Provide the (x, y) coordinate of the cell's center where the given text is located.  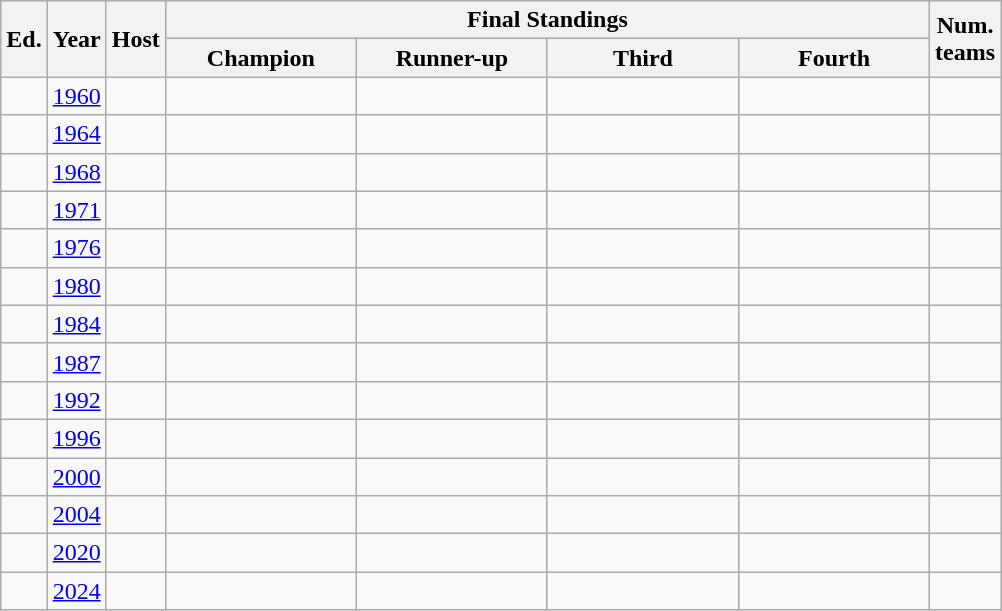
1971 (76, 210)
2020 (76, 553)
1960 (76, 96)
Num.teams (966, 39)
1987 (76, 362)
2004 (76, 515)
1964 (76, 134)
1992 (76, 400)
Ed. (24, 39)
Champion (260, 58)
1976 (76, 248)
1996 (76, 438)
1984 (76, 324)
Fourth (834, 58)
1980 (76, 286)
Third (642, 58)
Year (76, 39)
2000 (76, 477)
Host (136, 39)
Runner-up (452, 58)
Final Standings (547, 20)
2024 (76, 591)
1968 (76, 172)
